Locate the cell with the specified text and output its [X, Y] center coordinate. 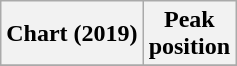
Chart (2019) [72, 34]
Peakposition [189, 34]
